Scan for the cell matching the given text and deliver its (X, Y) coordinate at center. 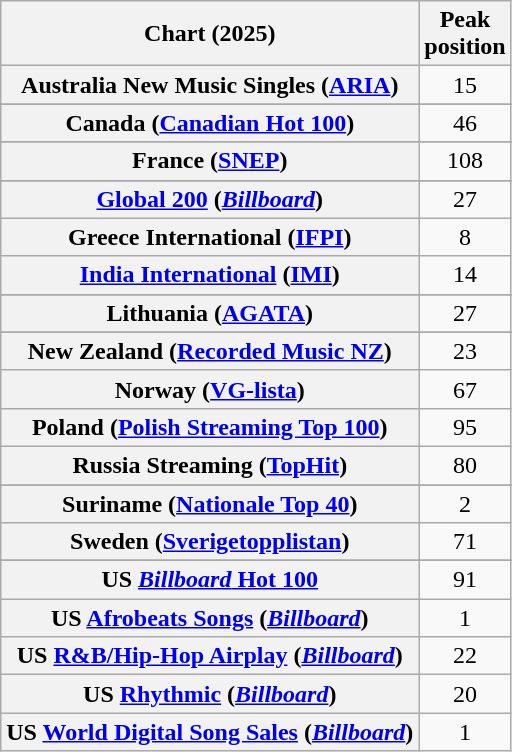
Norway (VG-lista) (210, 389)
20 (465, 694)
India International (IMI) (210, 275)
France (SNEP) (210, 161)
New Zealand (Recorded Music NZ) (210, 351)
71 (465, 542)
22 (465, 656)
67 (465, 389)
US R&B/Hip-Hop Airplay (Billboard) (210, 656)
US World Digital Song Sales (Billboard) (210, 732)
Sweden (Sverigetopplistan) (210, 542)
Lithuania (AGATA) (210, 313)
Peakposition (465, 34)
US Rhythmic (Billboard) (210, 694)
Global 200 (Billboard) (210, 199)
Chart (2025) (210, 34)
14 (465, 275)
Australia New Music Singles (ARIA) (210, 85)
8 (465, 237)
95 (465, 427)
Canada (Canadian Hot 100) (210, 123)
15 (465, 85)
23 (465, 351)
108 (465, 161)
Greece International (IFPI) (210, 237)
91 (465, 580)
Russia Streaming (TopHit) (210, 465)
46 (465, 123)
US Afrobeats Songs (Billboard) (210, 618)
80 (465, 465)
US Billboard Hot 100 (210, 580)
Suriname (Nationale Top 40) (210, 503)
2 (465, 503)
Poland (Polish Streaming Top 100) (210, 427)
